Detect which cell encompasses the target text, then output its (X, Y) center coordinate. 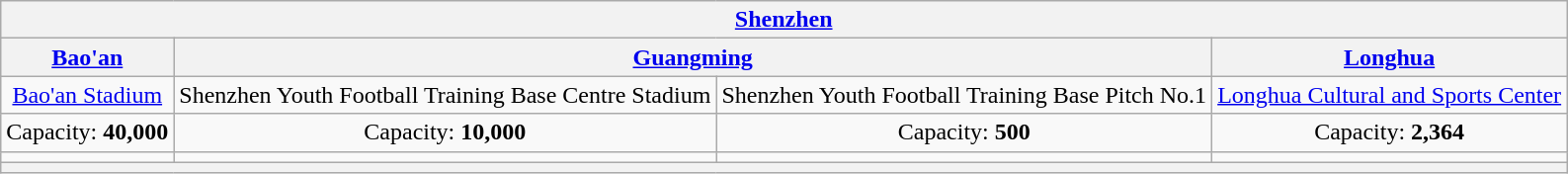
Capacity: 40,000 (87, 132)
Capacity: 500 (964, 132)
Longhua (1389, 57)
Longhua Cultural and Sports Center (1389, 95)
Bao'an (87, 57)
Shenzhen Youth Football Training Base Centre Stadium (445, 95)
Shenzhen Youth Football Training Base Pitch No.1 (964, 95)
Capacity: 2,364 (1389, 132)
Capacity: 10,000 (445, 132)
Guangming (694, 57)
Bao'an Stadium (87, 95)
Shenzhen (784, 20)
